Output the (x, y) coordinate of the center of the cell containing the given text.  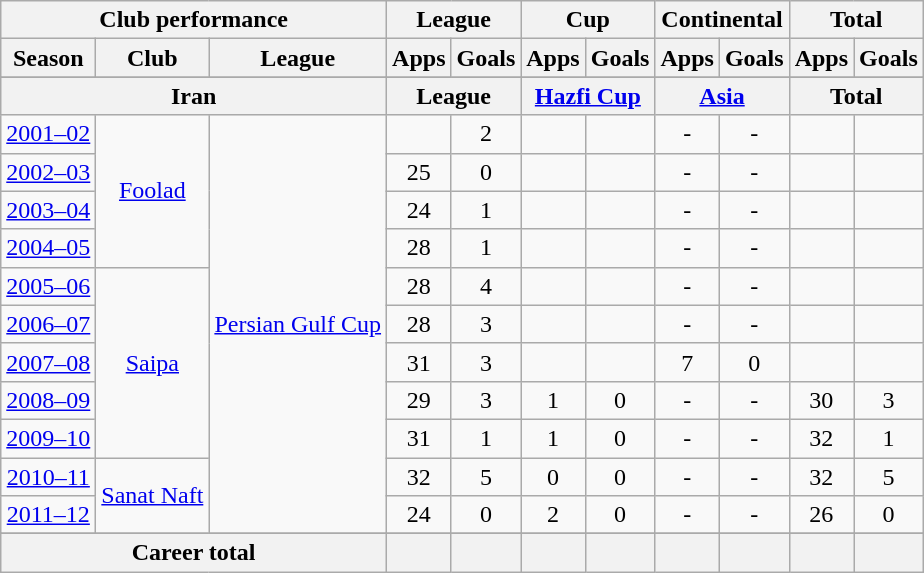
2005–06 (48, 286)
26 (821, 515)
4 (486, 286)
Hazfi Cup (588, 96)
Continental (722, 20)
2006–07 (48, 324)
2010–11 (48, 477)
Iran (194, 96)
Season (48, 58)
Cup (588, 20)
Career total (194, 553)
25 (419, 172)
Asia (722, 96)
2003–04 (48, 210)
2002–03 (48, 172)
29 (419, 400)
Saipa (152, 362)
7 (687, 362)
Club (152, 58)
Foolad (152, 191)
2001–02 (48, 134)
Sanat Naft (152, 496)
2008–09 (48, 400)
2009–10 (48, 438)
Club performance (194, 20)
2007–08 (48, 362)
30 (821, 400)
Persian Gulf Cup (298, 324)
2011–12 (48, 515)
2004–05 (48, 248)
